Capture the cell that displays the provided text and extract its (X, Y) central coordinate. 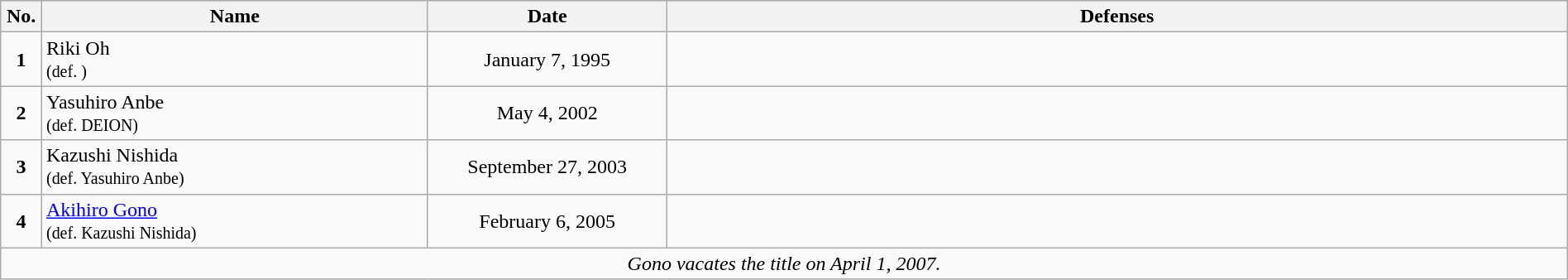
1 (22, 60)
Date (547, 17)
January 7, 1995 (547, 60)
February 6, 2005 (547, 220)
Riki Oh (def. ) (235, 60)
Gono vacates the title on April 1, 2007. (784, 263)
3 (22, 167)
Akihiro Gono (def. Kazushi Nishida) (235, 220)
2 (22, 113)
Name (235, 17)
No. (22, 17)
Yasuhiro Anbe (def. DEION) (235, 113)
4 (22, 220)
Defenses (1116, 17)
Kazushi Nishida (def. Yasuhiro Anbe) (235, 167)
September 27, 2003 (547, 167)
May 4, 2002 (547, 113)
